Output the [x, y] coordinate of the center of the cell containing the given text.  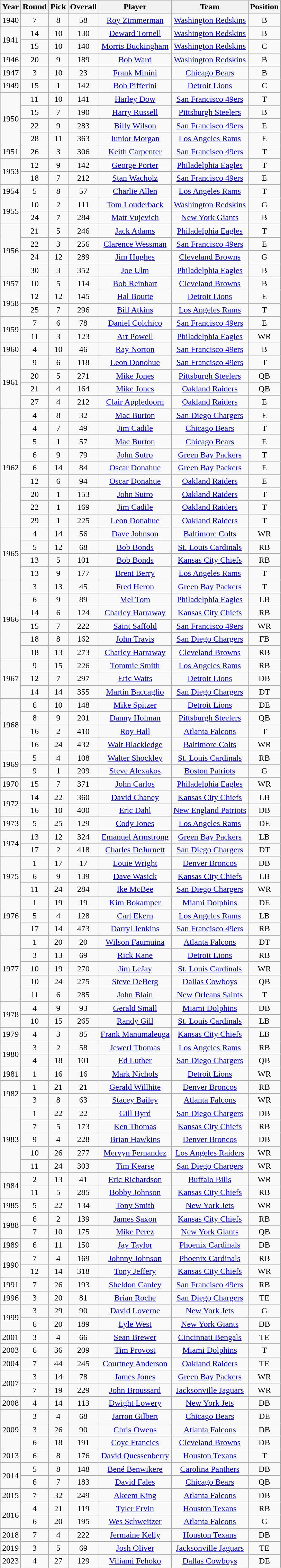
249 [83, 1495]
Pick [58, 7]
277 [83, 1153]
Frank Minini [135, 73]
229 [83, 1390]
1977 [10, 968]
1981 [10, 1074]
2015 [10, 1495]
1985 [10, 1205]
124 [83, 613]
2013 [10, 1456]
Charles DeJurnett [135, 850]
Cody Jones [135, 824]
Junior Morgan [135, 138]
Ken Thomas [135, 1126]
John Blain [135, 995]
360 [83, 797]
119 [83, 1508]
Eric Watts [135, 679]
Danny Holman [135, 718]
118 [83, 362]
Dwight Lowery [135, 1403]
Year [10, 7]
Jewerl Thomas [135, 1048]
Keith Carpenter [135, 152]
177 [83, 573]
Walter Shockley [135, 758]
Team [210, 7]
Jack Adams [135, 231]
245 [83, 1363]
256 [83, 244]
Viliami Fehoko [135, 1561]
Tony Jeffery [135, 1271]
Mervyn Fernandez [135, 1153]
1953 [10, 172]
2003 [10, 1350]
1949 [10, 86]
Tony Smith [135, 1205]
352 [83, 270]
94 [83, 481]
Player [135, 7]
303 [83, 1166]
New England Patriots [210, 810]
79 [83, 455]
Billy Wilson [135, 125]
Charlie Allen [135, 191]
Harry Russell [135, 112]
111 [83, 205]
89 [83, 600]
275 [83, 981]
Jermaine Kelly [135, 1535]
46 [83, 349]
153 [83, 494]
193 [83, 1285]
Jim LeJay [135, 968]
1947 [10, 73]
Bob Reinhart [135, 283]
Steve DeBerg [135, 981]
Overall [83, 7]
Mike Spitzer [135, 705]
2016 [10, 1515]
Position [264, 7]
1991 [10, 1285]
1978 [10, 1015]
49 [83, 428]
164 [83, 389]
Morris Buckingham [135, 46]
Coye Francies [135, 1443]
306 [83, 152]
1988 [10, 1225]
Los Angeles Raiders [210, 1153]
Boston Patriots [210, 771]
Ike McBee [135, 889]
Dave Wasick [135, 876]
296 [83, 310]
Matt Vujevich [135, 218]
Emanuel Armstrong [135, 837]
New Orleans Saints [210, 995]
Brian Hawkins [135, 1140]
45 [83, 587]
Deward Tornell [135, 33]
1980 [10, 1054]
Clarence Wessman [135, 244]
Rick Kane [135, 955]
226 [83, 665]
1984 [10, 1186]
1941 [10, 40]
318 [83, 1271]
Jim Hughes [135, 257]
Daniel Colchico [135, 323]
Carolina Panthers [210, 1469]
Brian Roche [135, 1298]
1940 [10, 20]
Roy Hall [135, 731]
Stan Wacholz [135, 178]
John Carlos [135, 784]
128 [83, 916]
1957 [10, 283]
Buffalo Bills [210, 1179]
Randy Gill [135, 1021]
Carl Ekern [135, 916]
2007 [10, 1383]
190 [83, 112]
418 [83, 850]
Bobby Johnson [135, 1192]
2019 [10, 1548]
324 [83, 837]
246 [83, 231]
George Porter [135, 165]
Gill Byrd [135, 1113]
228 [83, 1140]
Gerald Willhite [135, 1087]
270 [83, 968]
1982 [10, 1094]
Gerald Small [135, 1008]
Bill Atkins [135, 310]
289 [83, 257]
1946 [10, 60]
1972 [10, 804]
265 [83, 1021]
1955 [10, 211]
Mike Perez [135, 1232]
Cincinnati Bengals [210, 1337]
Chris Owens [135, 1430]
1975 [10, 876]
Ed Luther [135, 1061]
Joe Ulm [135, 270]
1959 [10, 329]
Round [35, 7]
66 [83, 1337]
84 [83, 468]
Mel Tom [135, 600]
432 [83, 744]
Martin Baccaglio [135, 692]
Eric Richardson [135, 1179]
134 [83, 1205]
114 [83, 283]
1962 [10, 468]
David Loverne [135, 1311]
1960 [10, 349]
Kim Bokamper [135, 903]
Leon Donahue [135, 520]
Jay Taylor [135, 1245]
Frank Manumaleuga [135, 1034]
Tyler Ervin [135, 1508]
Sheldon Canley [135, 1285]
1979 [10, 1034]
271 [83, 375]
Bob Ward [135, 60]
1983 [10, 1140]
David Chaney [135, 797]
1951 [10, 152]
41 [83, 1179]
2004 [10, 1363]
1970 [10, 784]
1966 [10, 619]
225 [83, 520]
1999 [10, 1317]
James Jones [135, 1377]
1950 [10, 119]
Akeem King [135, 1495]
Walt Blackledge [135, 744]
473 [83, 929]
Johnny Johnson [135, 1258]
Mark Nichols [135, 1074]
Sean Brewer [135, 1337]
371 [83, 784]
1954 [10, 191]
Bob Pifferini [135, 86]
1961 [10, 382]
191 [83, 1443]
John Travis [135, 639]
273 [83, 652]
63 [83, 1100]
Roy Zimmerman [135, 20]
28 [35, 138]
Jarron Gilbert [135, 1416]
Josh Oliver [135, 1548]
201 [83, 718]
David Fales [135, 1482]
Tom Louderback [135, 205]
2009 [10, 1429]
1976 [10, 916]
2008 [10, 1403]
1990 [10, 1265]
2018 [10, 1535]
Saint Saffold [135, 626]
2014 [10, 1476]
297 [83, 679]
400 [83, 810]
141 [83, 99]
355 [83, 692]
113 [83, 1403]
108 [83, 758]
1996 [10, 1298]
130 [83, 33]
FB [264, 639]
1967 [10, 679]
Dave Johnson [135, 534]
2001 [10, 1337]
David Quessenberry [135, 1456]
Ray Norton [135, 349]
93 [83, 1008]
81 [83, 1298]
1973 [10, 824]
1968 [10, 725]
1965 [10, 553]
Lyle West [135, 1324]
123 [83, 336]
Steve Alexakos [135, 771]
23 [83, 73]
Tim Provost [135, 1350]
85 [83, 1034]
56 [83, 534]
173 [83, 1126]
Harley Dow [135, 99]
1989 [10, 1245]
145 [83, 297]
Tim Kearse [135, 1166]
Brent Berry [135, 573]
John Broussard [135, 1390]
Wilson Faumuina [135, 942]
1974 [10, 843]
Bené Benwikere [135, 1469]
Louie Wright [135, 863]
36 [58, 1350]
Eric Dahl [135, 810]
44 [58, 1363]
175 [83, 1232]
Art Powell [135, 336]
James Saxon [135, 1218]
183 [83, 1482]
Fred Heron [135, 587]
Courtney Anderson [135, 1363]
283 [83, 125]
Wes Schweitzer [135, 1522]
Stacey Bailey [135, 1100]
1969 [10, 764]
Clair Appledoorn [135, 402]
176 [83, 1456]
410 [83, 731]
140 [83, 46]
Tommie Smith [135, 665]
Leon Donohue [135, 362]
Darryl Jenkins [135, 929]
162 [83, 639]
150 [83, 1245]
30 [35, 270]
363 [83, 138]
Hal Boutte [135, 297]
1956 [10, 251]
2023 [10, 1561]
195 [83, 1522]
1958 [10, 303]
